Capture the cell that displays the provided text and extract its (x, y) central coordinate. 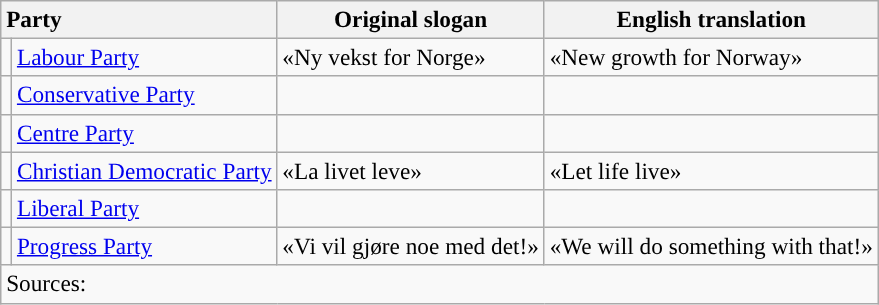
Centre Party (144, 133)
Sources: (440, 284)
Original slogan (410, 19)
«Vi vil gjøre noe med det!» (410, 246)
Labour Party (144, 57)
«Ny vekst for Norge» (410, 57)
«La livet leve» (410, 170)
English translation (711, 19)
«Let life live» (711, 170)
Liberal Party (144, 208)
Conservative Party (144, 95)
Christian Democratic Party (144, 170)
«We will do something with that!» (711, 246)
Party (139, 19)
«New growth for Norway» (711, 57)
Progress Party (144, 246)
